Find where the given text appears and provide that cell's center as (X, Y) coordinate. 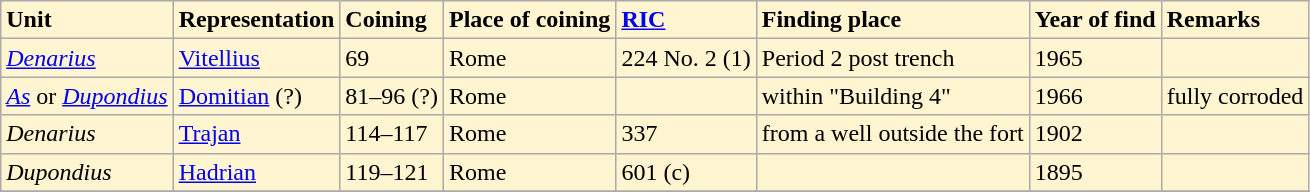
337 (686, 134)
1895 (1095, 172)
Period 2 post trench (892, 58)
1902 (1095, 134)
114–117 (392, 134)
Year of find (1095, 20)
1966 (1095, 96)
Representation (256, 20)
119–121 (392, 172)
Vitellius (256, 58)
Place of coining (529, 20)
Dupondius (87, 172)
Hadrian (256, 172)
69 (392, 58)
224 No. 2 (1) (686, 58)
601 (c) (686, 172)
As or Dupondius (87, 96)
1965 (1095, 58)
Domitian (?) (256, 96)
from a well outside the fort (892, 134)
Unit (87, 20)
Trajan (256, 134)
81–96 (?) (392, 96)
fully corroded (1235, 96)
Remarks (1235, 20)
RIC (686, 20)
Finding place (892, 20)
Coining (392, 20)
within "Building 4" (892, 96)
